Capture the cell that displays the provided text and extract its (X, Y) central coordinate. 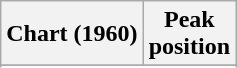
Peakposition (189, 34)
Chart (1960) (72, 34)
